From the cell containing the given text, extract its center point as [x, y] coordinate. 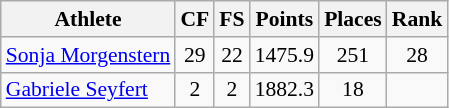
251 [353, 55]
Athlete [88, 19]
Places [353, 19]
29 [194, 55]
22 [232, 55]
1882.3 [284, 90]
Rank [418, 19]
CF [194, 19]
Gabriele Seyfert [88, 90]
Points [284, 19]
1475.9 [284, 55]
FS [232, 19]
28 [418, 55]
Sonja Morgenstern [88, 55]
18 [353, 90]
